Locate the cell with the specified text and output its (x, y) center coordinate. 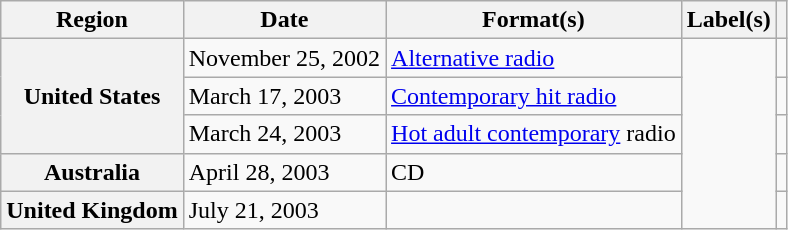
Region (92, 20)
CD (534, 172)
Australia (92, 172)
United Kingdom (92, 210)
Contemporary hit radio (534, 96)
April 28, 2003 (284, 172)
Date (284, 20)
July 21, 2003 (284, 210)
March 24, 2003 (284, 134)
Format(s) (534, 20)
March 17, 2003 (284, 96)
Label(s) (728, 20)
November 25, 2002 (284, 58)
Hot adult contemporary radio (534, 134)
Alternative radio (534, 58)
United States (92, 96)
